Scan for the cell matching the given text and deliver its [x, y] coordinate at center. 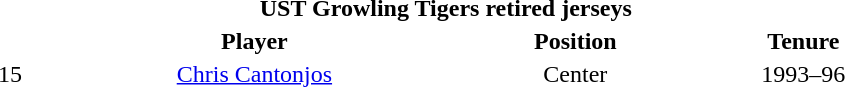
Position [576, 41]
Player [254, 41]
